Search for the cell housing the specified text and yield its (x, y) center coordinate. 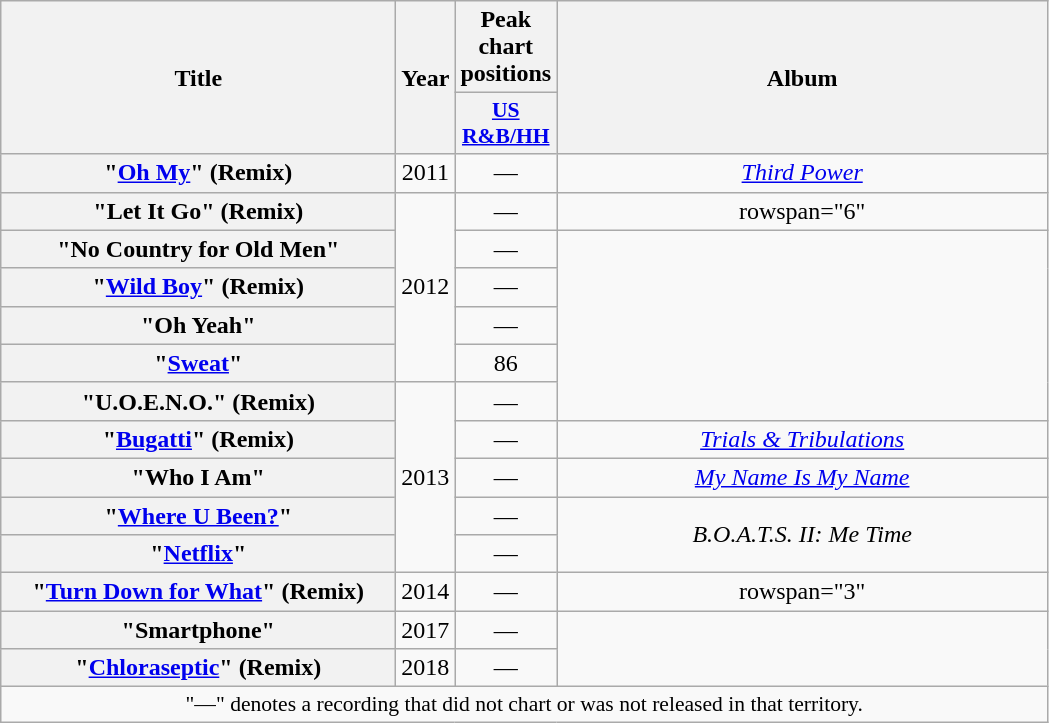
"Smartphone" (198, 630)
Title (198, 78)
"Where U Been?" (198, 515)
"Sweat" (198, 363)
"Netflix" (198, 554)
2013 (426, 477)
"Oh Yeah" (198, 325)
Third Power (802, 173)
"Turn Down for What" (Remix) (198, 592)
2011 (426, 173)
2018 (426, 668)
Album (802, 78)
Year (426, 78)
"Wild Boy" (Remix) (198, 287)
rowspan="6" (802, 211)
"Bugatti" (Remix) (198, 439)
"No Country for Old Men" (198, 249)
rowspan="3" (802, 592)
2014 (426, 592)
"Oh My" (Remix) (198, 173)
Trials & Tribulations (802, 439)
"Let It Go" (Remix) (198, 211)
"Chloraseptic" (Remix) (198, 668)
B.O.A.T.S. II: Me Time (802, 534)
2012 (426, 287)
"Who I Am" (198, 477)
"U.O.E.N.O." (Remix) (198, 401)
"—" denotes a recording that did not chart or was not released in that territory. (524, 705)
USR&B/HH (506, 124)
My Name Is My Name (802, 477)
86 (506, 363)
Peak chart positions (506, 47)
2017 (426, 630)
